Determine the (x, y) coordinate at the center of the cell enclosing the given text.  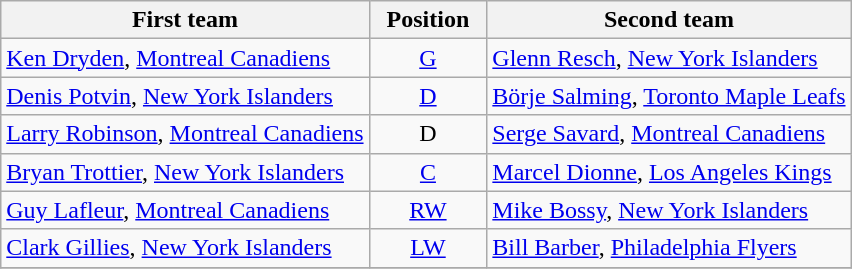
Glenn Resch, New York Islanders (669, 58)
Mike Bossy, New York Islanders (669, 210)
Börje Salming, Toronto Maple Leafs (669, 96)
Clark Gillies, New York Islanders (185, 248)
Position (428, 20)
G (428, 58)
Larry Robinson, Montreal Canadiens (185, 134)
Denis Potvin, New York Islanders (185, 96)
Ken Dryden, Montreal Canadiens (185, 58)
C (428, 172)
Second team (669, 20)
Bill Barber, Philadelphia Flyers (669, 248)
First team (185, 20)
LW (428, 248)
Serge Savard, Montreal Canadiens (669, 134)
RW (428, 210)
Marcel Dionne, Los Angeles Kings (669, 172)
Bryan Trottier, New York Islanders (185, 172)
Guy Lafleur, Montreal Canadiens (185, 210)
